Determine the (X, Y) coordinate at the center of the cell enclosing the given text.  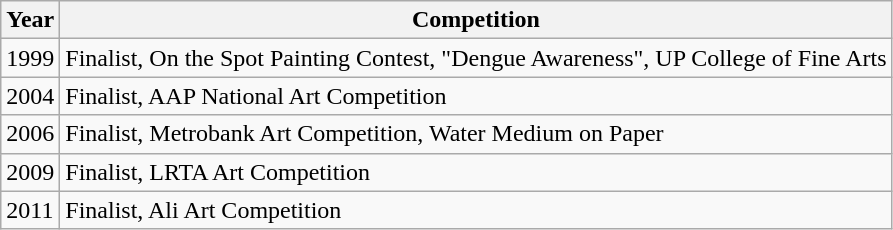
2006 (30, 134)
Finalist, Metrobank Art Competition, Water Medium on Paper (476, 134)
Year (30, 20)
2011 (30, 210)
Competition (476, 20)
Finalist, AAP National Art Competition (476, 96)
1999 (30, 58)
2004 (30, 96)
2009 (30, 172)
Finalist, LRTA Art Competition (476, 172)
Finalist, On the Spot Painting Contest, "Dengue Awareness", UP College of Fine Arts (476, 58)
Finalist, Ali Art Competition (476, 210)
